From the cell containing the given text, extract its center point as (x, y) coordinate. 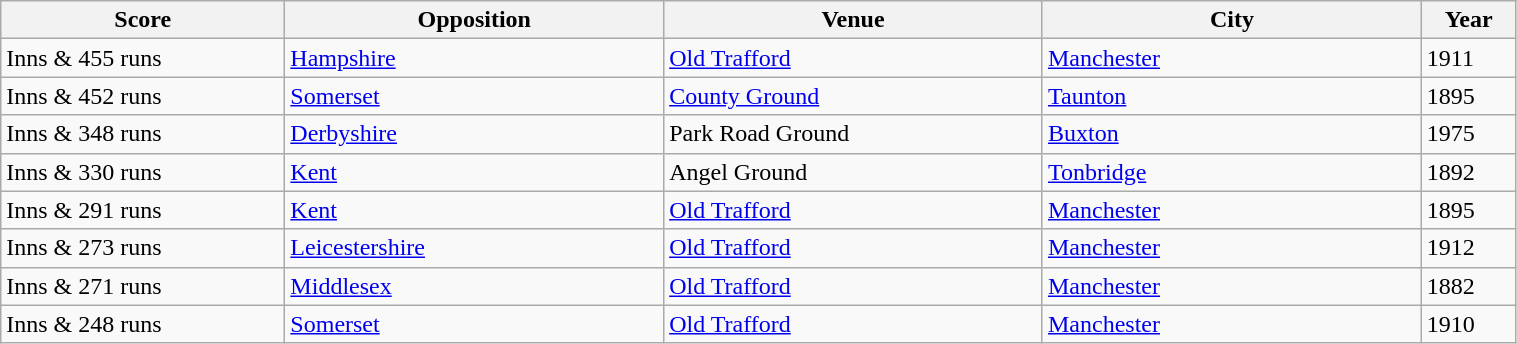
Tonbridge (1232, 172)
City (1232, 20)
Score (143, 20)
Inns & 291 runs (143, 210)
Inns & 348 runs (143, 134)
1892 (1468, 172)
Inns & 271 runs (143, 286)
Venue (854, 20)
County Ground (854, 96)
Inns & 330 runs (143, 172)
Derbyshire (474, 134)
Inns & 248 runs (143, 324)
Taunton (1232, 96)
1882 (1468, 286)
Inns & 452 runs (143, 96)
Angel Ground (854, 172)
Park Road Ground (854, 134)
Year (1468, 20)
1910 (1468, 324)
1975 (1468, 134)
Leicestershire (474, 248)
Inns & 273 runs (143, 248)
Hampshire (474, 58)
Middlesex (474, 286)
Buxton (1232, 134)
Inns & 455 runs (143, 58)
1912 (1468, 248)
Opposition (474, 20)
1911 (1468, 58)
